Locate the cell with the specified text and output its [x, y] center coordinate. 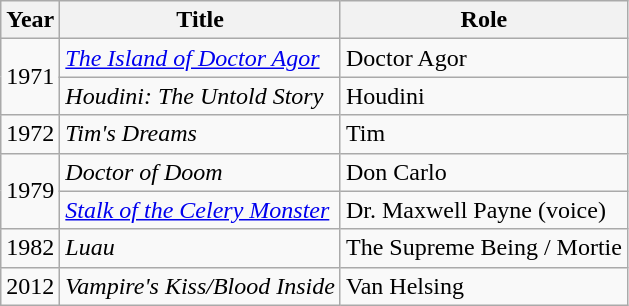
Tim's Dreams [200, 134]
The Island of Doctor Agor [200, 58]
Vampire's Kiss/Blood Inside [200, 286]
Luau [200, 248]
Title [200, 20]
Doctor Agor [484, 58]
2012 [30, 286]
Tim [484, 134]
The Supreme Being / Mortie [484, 248]
Stalk of the Celery Monster [200, 210]
1982 [30, 248]
Don Carlo [484, 172]
Houdini: The Untold Story [200, 96]
1979 [30, 191]
Van Helsing [484, 286]
Dr. Maxwell Payne (voice) [484, 210]
Houdini [484, 96]
Doctor of Doom [200, 172]
1971 [30, 77]
1972 [30, 134]
Year [30, 20]
Role [484, 20]
